Determine the (x, y) coordinate at the center of the cell enclosing the given text.  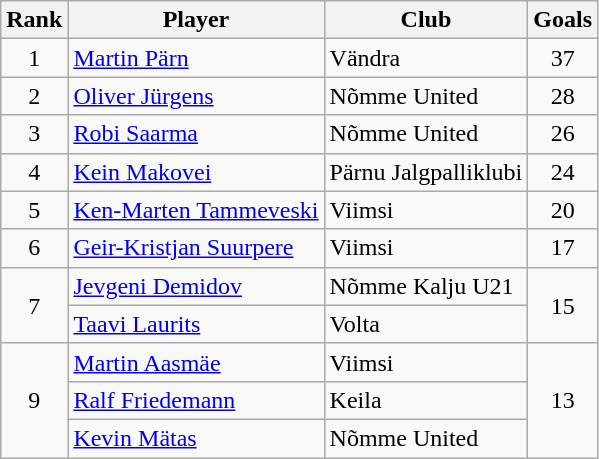
9 (34, 400)
Martin Aasmäe (196, 362)
20 (563, 210)
26 (563, 134)
28 (563, 96)
Volta (426, 324)
Kevin Mätas (196, 438)
Keila (426, 400)
Player (196, 20)
1 (34, 58)
Taavi Laurits (196, 324)
Martin Pärn (196, 58)
Jevgeni Demidov (196, 286)
Ralf Friedemann (196, 400)
17 (563, 248)
Ken-Marten Tammeveski (196, 210)
13 (563, 400)
37 (563, 58)
Goals (563, 20)
15 (563, 305)
2 (34, 96)
Vändra (426, 58)
5 (34, 210)
6 (34, 248)
Pärnu Jalgpalliklubi (426, 172)
7 (34, 305)
Oliver Jürgens (196, 96)
3 (34, 134)
Geir-Kristjan Suurpere (196, 248)
Rank (34, 20)
4 (34, 172)
24 (563, 172)
Nõmme Kalju U21 (426, 286)
Robi Saarma (196, 134)
Club (426, 20)
Kein Makovei (196, 172)
